Determine the (X, Y) coordinate at the center of the cell enclosing the given text.  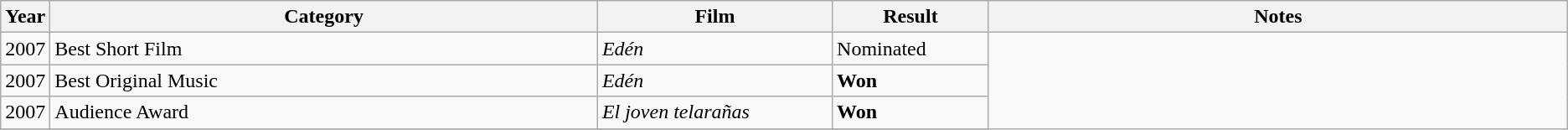
Audience Award (324, 112)
Best Short Film (324, 49)
Notes (1278, 17)
Result (911, 17)
Nominated (911, 49)
Film (714, 17)
El joven telarañas (714, 112)
Category (324, 17)
Best Original Music (324, 81)
Year (25, 17)
